Pinpoint the cell where the given text exists, returning its (x, y) midpoint coordinate. 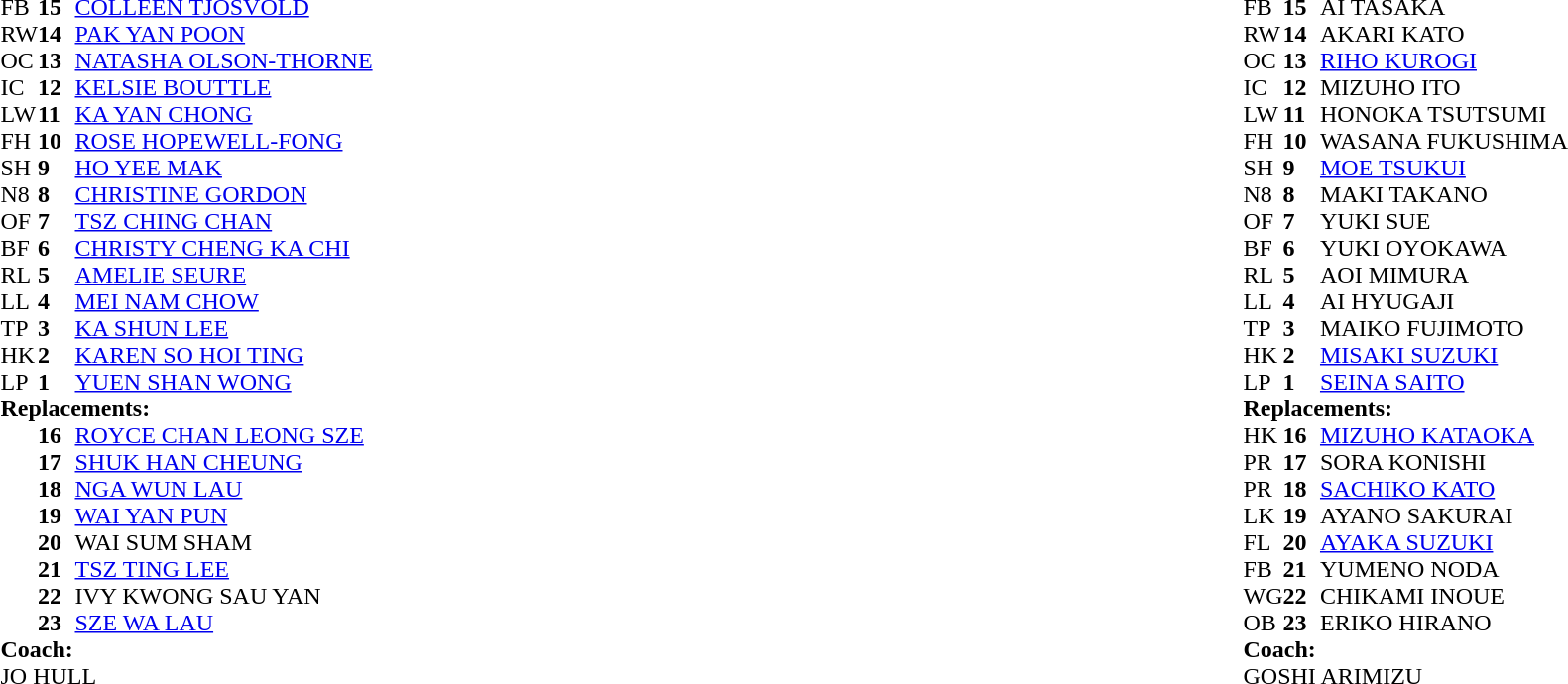
TSZ TING LEE (224, 569)
KAREN SO HOI TING (224, 355)
AMELIE SEURE (224, 276)
FL (1263, 543)
AOI MIMURA (1444, 276)
SZE WA LAU (224, 623)
MAIKO FUJIMOTO (1444, 329)
CHRISTINE GORDON (224, 194)
FB (1263, 569)
WASANA FUKUSHIMA (1444, 141)
ROYCE CHAN LEONG SZE (224, 436)
ERIKO HIRANO (1444, 623)
YUKI OYOKAWA (1444, 248)
KA SHUN LEE (224, 329)
SHUK HAN CHEUNG (224, 462)
AYANO SAKURAI (1444, 515)
YUMENO NODA (1444, 569)
ROSE HOPEWELL-FONG (224, 141)
KA YAN CHONG (224, 115)
IVY KWONG SAU YAN (224, 597)
MISAKI SUZUKI (1444, 355)
WAI SUM SHAM (224, 543)
YUEN SHAN WONG (224, 383)
MIZUHO KATAOKA (1444, 436)
TSZ CHING CHAN (224, 222)
MEI NAM CHOW (224, 301)
AYAKA SUZUKI (1444, 543)
CHIKAMI INOUE (1444, 597)
KELSIE BOUTTLE (224, 87)
NGA WUN LAU (224, 490)
CHRISTY CHENG KA CHI (224, 248)
RIHO KUROGI (1444, 61)
LK (1263, 515)
WG (1263, 597)
MAKI TAKANO (1444, 194)
SORA KONISHI (1444, 462)
YUKI SUE (1444, 222)
NATASHA OLSON-THORNE (224, 61)
AI HYUGAJI (1444, 301)
MOE TSUKUI (1444, 169)
PAK YAN POON (224, 34)
AKARI KATO (1444, 34)
MIZUHO ITO (1444, 87)
HONOKA TSUTSUMI (1444, 115)
HO YEE MAK (224, 169)
OB (1263, 623)
SEINA SAITO (1444, 383)
WAI YAN PUN (224, 515)
SACHIKO KATO (1444, 490)
